Search for the cell housing the specified text and yield its [x, y] center coordinate. 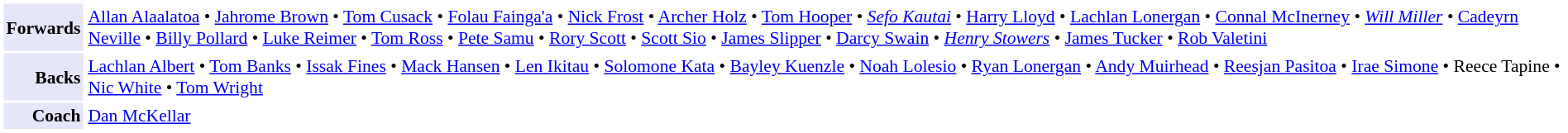
Forwards [43, 26]
Backs [43, 76]
Coach [43, 116]
Dan McKellar [825, 116]
